Output the [x, y] coordinate of the center of the cell containing the given text.  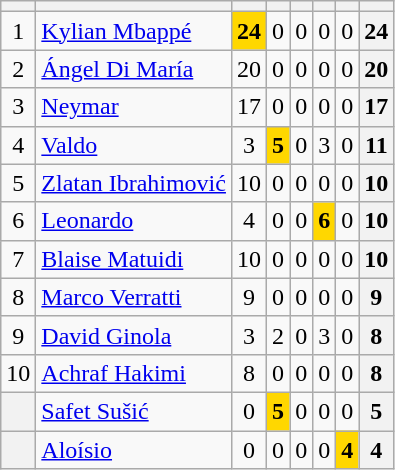
11 [376, 145]
Marco Verratti [134, 297]
Safet Sušić [134, 411]
1 [18, 31]
David Ginola [134, 335]
Neymar [134, 107]
Leonardo [134, 221]
Achraf Hakimi [134, 373]
Blaise Matuidi [134, 259]
Valdo [134, 145]
Zlatan Ibrahimović [134, 183]
Ángel Di María [134, 69]
Kylian Mbappé [134, 31]
Aloísio [134, 449]
7 [18, 259]
